Find where the given text appears and provide that cell's center as [x, y] coordinate. 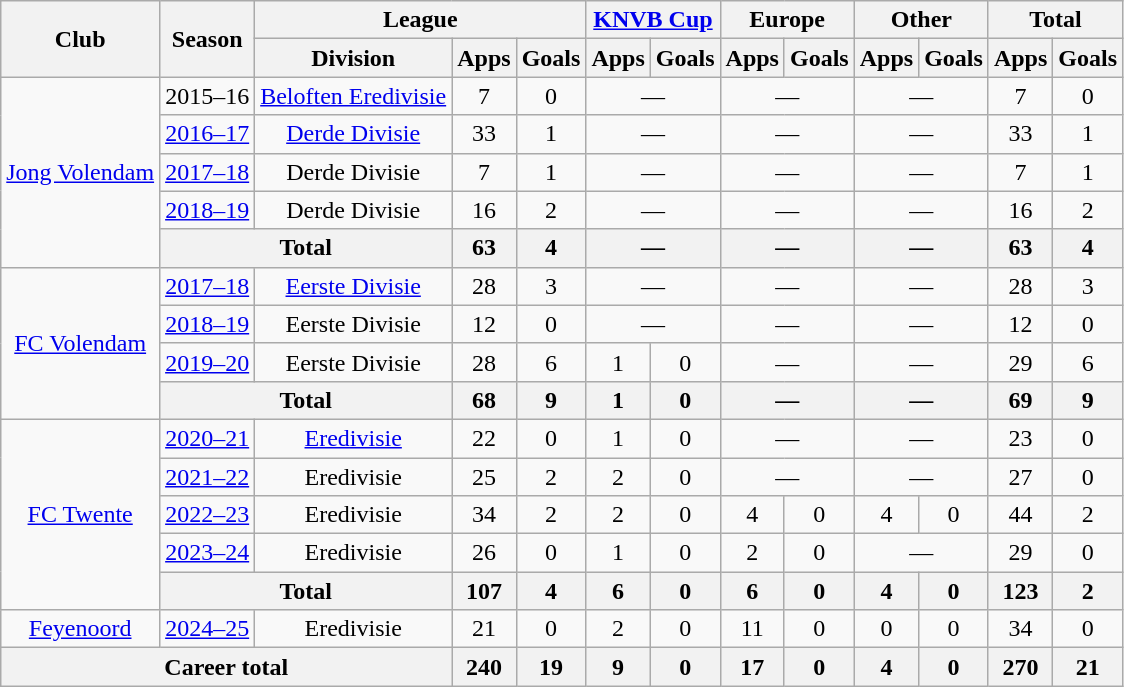
Europe [787, 20]
68 [484, 400]
Career total [226, 667]
Other [921, 20]
25 [484, 477]
123 [1020, 591]
107 [484, 591]
2019–20 [208, 362]
Jong Volendam [80, 172]
2024–25 [208, 629]
2015–16 [208, 96]
Season [208, 39]
22 [484, 438]
19 [551, 667]
44 [1020, 515]
69 [1020, 400]
11 [752, 629]
17 [752, 667]
2021–22 [208, 477]
27 [1020, 477]
Beloften Eredivisie [354, 96]
FC Volendam [80, 343]
2016–17 [208, 134]
26 [484, 553]
KNVB Cup [653, 20]
Club [80, 39]
23 [1020, 438]
2023–24 [208, 553]
FC Twente [80, 514]
270 [1020, 667]
2020–21 [208, 438]
Division [354, 58]
League [420, 20]
2022–23 [208, 515]
Feyenoord [80, 629]
240 [484, 667]
